Capture the cell that displays the provided text and extract its [x, y] central coordinate. 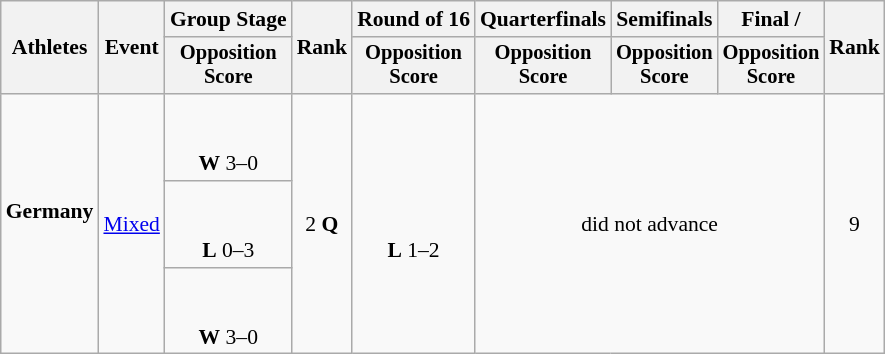
Group Stage [228, 19]
Semifinals [664, 19]
did not advance [650, 224]
Germany [50, 224]
Round of 16 [414, 19]
L 0–3 [228, 224]
2 Q [322, 224]
9 [854, 224]
Event [131, 48]
Final / [772, 19]
Athletes [50, 48]
W 3–0 [228, 138]
Mixed [131, 224]
Quarterfinals [543, 19]
L 1–2 [414, 224]
